Pinpoint the cell where the given text exists, returning its [x, y] midpoint coordinate. 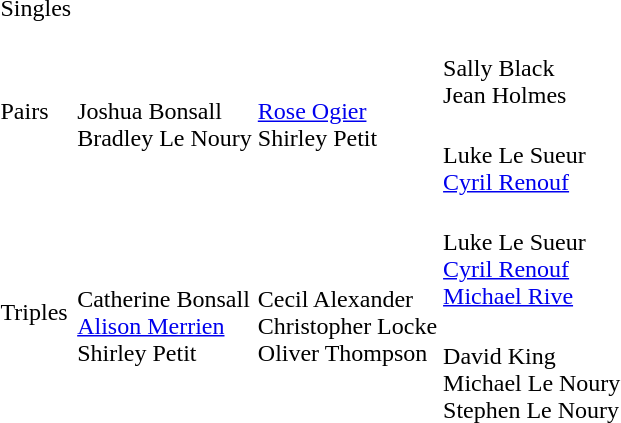
Rose OgierShirley Petit [347, 112]
Joshua BonsallBradley Le Noury [165, 112]
